Capture the cell that displays the provided text and extract its (X, Y) central coordinate. 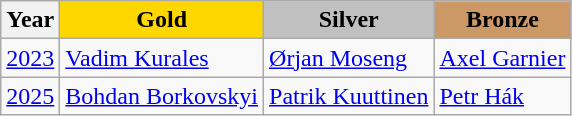
Vadim Kurales (162, 58)
Bronze (502, 20)
2023 (30, 58)
Patrik Kuuttinen (349, 96)
Bohdan Borkovskyi (162, 96)
Petr Hák (502, 96)
Gold (162, 20)
Ørjan Moseng (349, 58)
Year (30, 20)
2025 (30, 96)
Silver (349, 20)
Axel Garnier (502, 58)
